For the text-containing cell, return its midpoint in [X, Y] coordinate format. 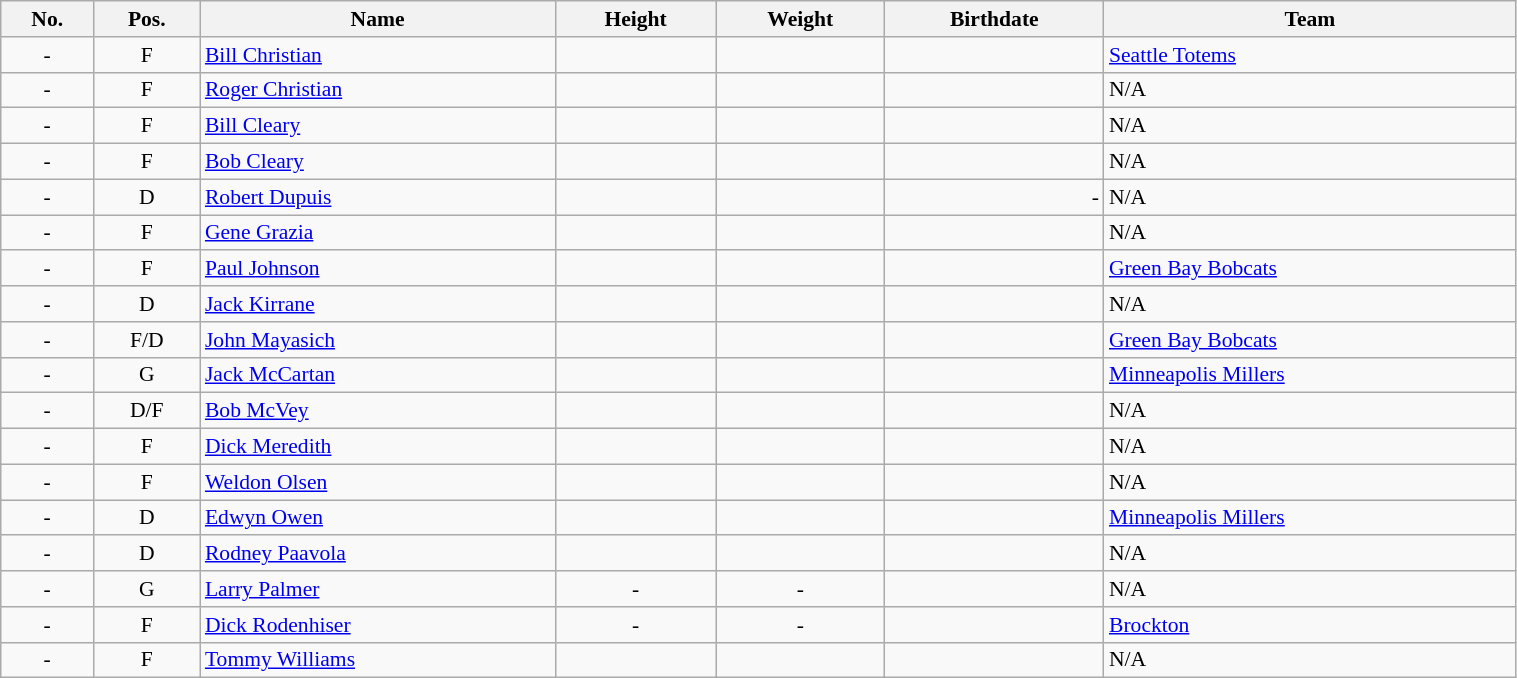
Seattle Totems [1310, 55]
Height [636, 19]
F/D [147, 340]
Paul Johnson [378, 269]
Gene Grazia [378, 233]
Rodney Paavola [378, 554]
Jack McCartan [378, 375]
Weight [800, 19]
Jack Kirrane [378, 304]
Team [1310, 19]
Weldon Olsen [378, 482]
Edwyn Owen [378, 518]
Tommy Williams [378, 660]
Bill Cleary [378, 126]
Name [378, 19]
Brockton [1310, 625]
Roger Christian [378, 90]
No. [48, 19]
Bob Cleary [378, 162]
John Mayasich [378, 340]
Robert Dupuis [378, 197]
Birthdate [994, 19]
Larry Palmer [378, 589]
D/F [147, 411]
Bill Christian [378, 55]
Pos. [147, 19]
Dick Meredith [378, 447]
Bob McVey [378, 411]
Dick Rodenhiser [378, 625]
